For the text-containing cell, return its midpoint in (X, Y) coordinate format. 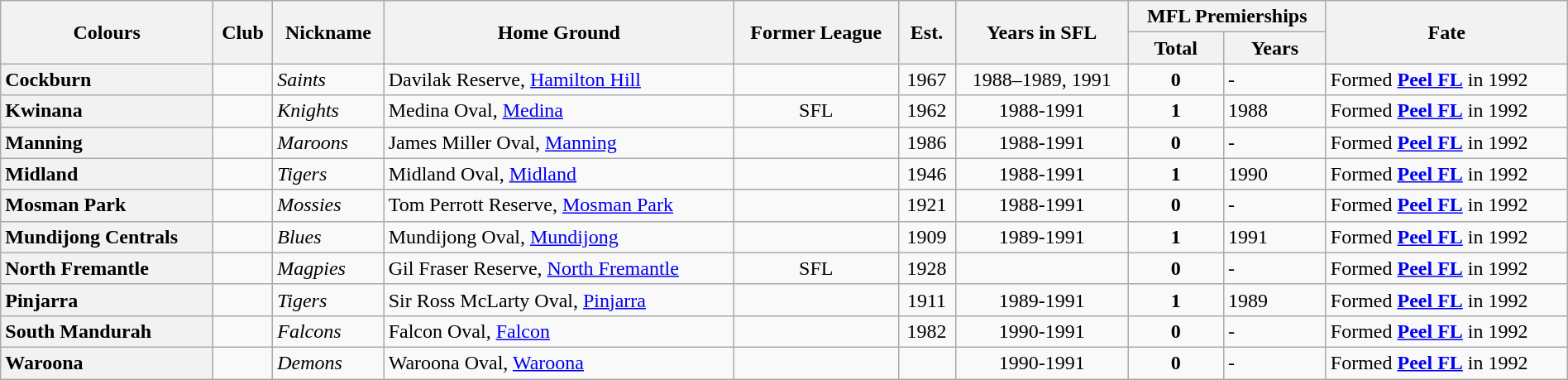
Former League (817, 32)
Maroons (328, 142)
1988 (1274, 111)
Est. (926, 32)
Saints (328, 79)
Nickname (328, 32)
Mosman Park (108, 205)
Mossies (328, 205)
1986 (926, 142)
Falcon Oval, Falcon (559, 331)
Club (243, 32)
Kwinana (108, 111)
Home Ground (559, 32)
Medina Oval, Medina (559, 111)
Waroona (108, 363)
Falcons (328, 331)
1967 (926, 79)
Mundijong Oval, Mundijong (559, 237)
Midland Oval, Midland (559, 174)
Gil Fraser Reserve, North Fremantle (559, 268)
Manning (108, 142)
Years (1274, 48)
Waroona Oval, Waroona (559, 363)
1989 (1274, 300)
Davilak Reserve, Hamilton Hill (559, 79)
Mundijong Centrals (108, 237)
Blues (328, 237)
Sir Ross McLarty Oval, Pinjarra (559, 300)
South Mandurah (108, 331)
1909 (926, 237)
1921 (926, 205)
Cockburn (108, 79)
Tom Perrott Reserve, Mosman Park (559, 205)
James Miller Oval, Manning (559, 142)
Total (1176, 48)
Knights (328, 111)
Years in SFL (1042, 32)
Pinjarra (108, 300)
Demons (328, 363)
1991 (1274, 237)
Midland (108, 174)
1946 (926, 174)
1962 (926, 111)
1988–1989, 1991 (1042, 79)
1928 (926, 268)
Colours (108, 32)
Magpies (328, 268)
Fate (1446, 32)
1990 (1274, 174)
1911 (926, 300)
1982 (926, 331)
North Fremantle (108, 268)
MFL Premierships (1227, 17)
